Capture the cell that displays the provided text and extract its [X, Y] central coordinate. 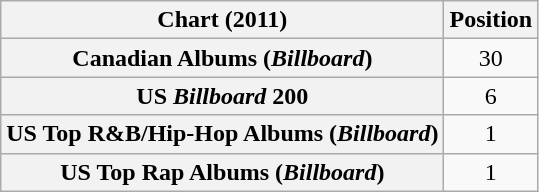
Position [491, 20]
US Top Rap Albums (Billboard) [222, 172]
30 [491, 58]
Canadian Albums (Billboard) [222, 58]
6 [491, 96]
Chart (2011) [222, 20]
US Billboard 200 [222, 96]
US Top R&B/Hip-Hop Albums (Billboard) [222, 134]
